Pinpoint the cell where the given text exists, returning its (X, Y) midpoint coordinate. 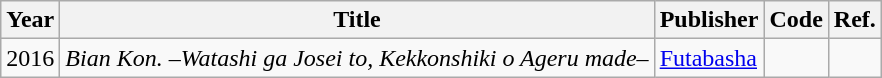
Ref. (854, 20)
2016 (30, 58)
Publisher (709, 20)
Futabasha (709, 58)
Bian Kon. –Watashi ga Josei to, Kekkonshiki o Ageru made– (357, 58)
Year (30, 20)
Code (796, 20)
Title (357, 20)
